Determine the (x, y) coordinate at the center of the cell enclosing the given text.  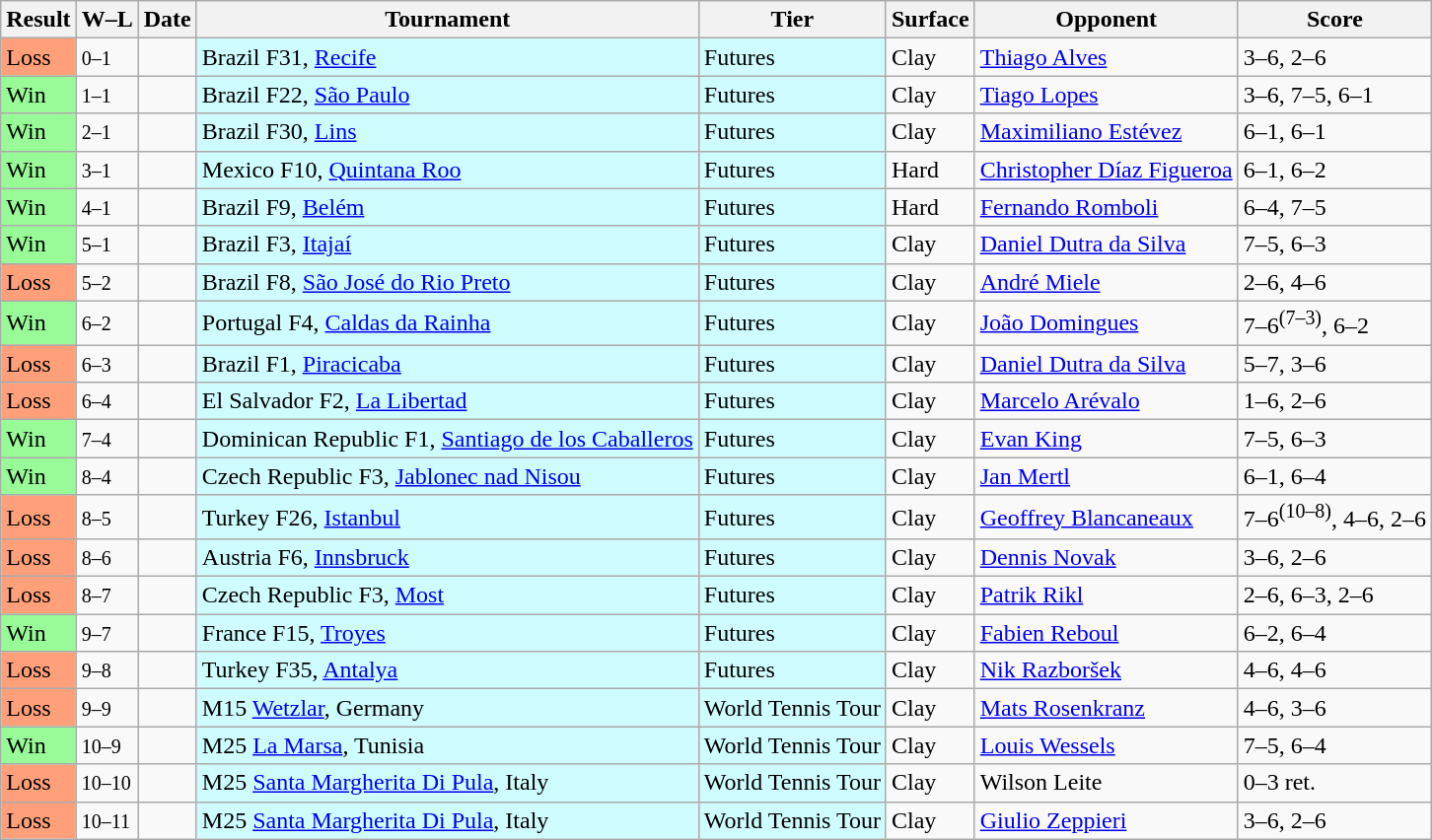
6–3 (107, 364)
1–6, 2–6 (1334, 401)
Fernando Romboli (1107, 207)
4–6, 4–6 (1334, 670)
3–1 (107, 170)
W–L (107, 20)
Dennis Novak (1107, 558)
Turkey F26, Istanbul (448, 517)
Brazil F30, Lins (448, 132)
Czech Republic F3, Most (448, 595)
8–5 (107, 517)
4–1 (107, 207)
8–6 (107, 558)
Maximiliano Estévez (1107, 132)
0–3 ret. (1334, 783)
Louis Wessels (1107, 745)
Evan King (1107, 439)
M15 Wetzlar, Germany (448, 708)
Patrik Rikl (1107, 595)
5–7, 3–6 (1334, 364)
Tiago Lopes (1107, 95)
Tournament (448, 20)
Nik Razboršek (1107, 670)
9–9 (107, 708)
7–5, 6–4 (1334, 745)
France F15, Troyes (448, 633)
Opponent (1107, 20)
10–10 (107, 783)
1–1 (107, 95)
6–2, 6–4 (1334, 633)
9–8 (107, 670)
0–1 (107, 57)
Czech Republic F3, Jablonec nad Nisou (448, 476)
Brazil F31, Recife (448, 57)
Thiago Alves (1107, 57)
2–6, 4–6 (1334, 282)
2–1 (107, 132)
6–1, 6–1 (1334, 132)
Jan Mertl (1107, 476)
André Miele (1107, 282)
6–2 (107, 323)
Result (38, 20)
10–9 (107, 745)
El Salvador F2, La Libertad (448, 401)
6–4, 7–5 (1334, 207)
7–4 (107, 439)
7–6(10–8), 4–6, 2–6 (1334, 517)
Tier (792, 20)
Christopher Díaz Figueroa (1107, 170)
Wilson Leite (1107, 783)
6–1, 6–4 (1334, 476)
5–1 (107, 245)
Date (168, 20)
3–6, 7–5, 6–1 (1334, 95)
Brazil F1, Piracicaba (448, 364)
7–6(7–3), 6–2 (1334, 323)
Portugal F4, Caldas da Rainha (448, 323)
Brazil F22, São Paulo (448, 95)
Mats Rosenkranz (1107, 708)
2–6, 6–3, 2–6 (1334, 595)
Geoffrey Blancaneaux (1107, 517)
Score (1334, 20)
Giulio Zeppieri (1107, 820)
Turkey F35, Antalya (448, 670)
Fabien Reboul (1107, 633)
João Domingues (1107, 323)
4–6, 3–6 (1334, 708)
6–1, 6–2 (1334, 170)
Surface (930, 20)
8–4 (107, 476)
8–7 (107, 595)
Brazil F8, São José do Rio Preto (448, 282)
Brazil F3, Itajaí (448, 245)
5–2 (107, 282)
9–7 (107, 633)
6–4 (107, 401)
Dominican Republic F1, Santiago de los Caballeros (448, 439)
Brazil F9, Belém (448, 207)
10–11 (107, 820)
Austria F6, Innsbruck (448, 558)
Mexico F10, Quintana Roo (448, 170)
M25 La Marsa, Tunisia (448, 745)
Marcelo Arévalo (1107, 401)
